From the cell containing the given text, extract its center point as (x, y) coordinate. 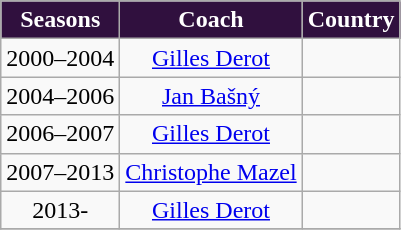
2007–2013 (60, 172)
Country (351, 20)
Seasons (60, 20)
Coach (211, 20)
2013- (60, 210)
2006–2007 (60, 134)
2000–2004 (60, 58)
2004–2006 (60, 96)
Christophe Mazel (211, 172)
Jan Bašný (211, 96)
